Return [X, Y] of the center of cell containing provided text 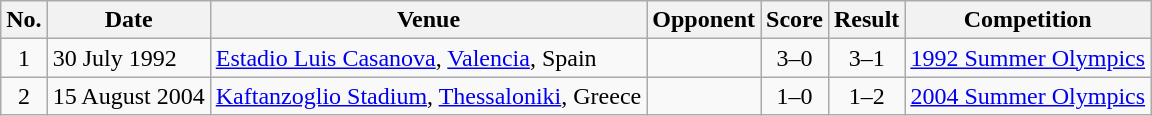
Date [128, 20]
1 [24, 58]
1–0 [795, 96]
3–1 [866, 58]
3–0 [795, 58]
Estadio Luis Casanova, Valencia, Spain [428, 58]
Venue [428, 20]
2004 Summer Olympics [1028, 96]
15 August 2004 [128, 96]
No. [24, 20]
Kaftanzoglio Stadium, Thessaloniki, Greece [428, 96]
2 [24, 96]
Score [795, 20]
Result [866, 20]
1992 Summer Olympics [1028, 58]
30 July 1992 [128, 58]
1–2 [866, 96]
Competition [1028, 20]
Opponent [704, 20]
